Locate the cell with the specified text and output its (X, Y) center coordinate. 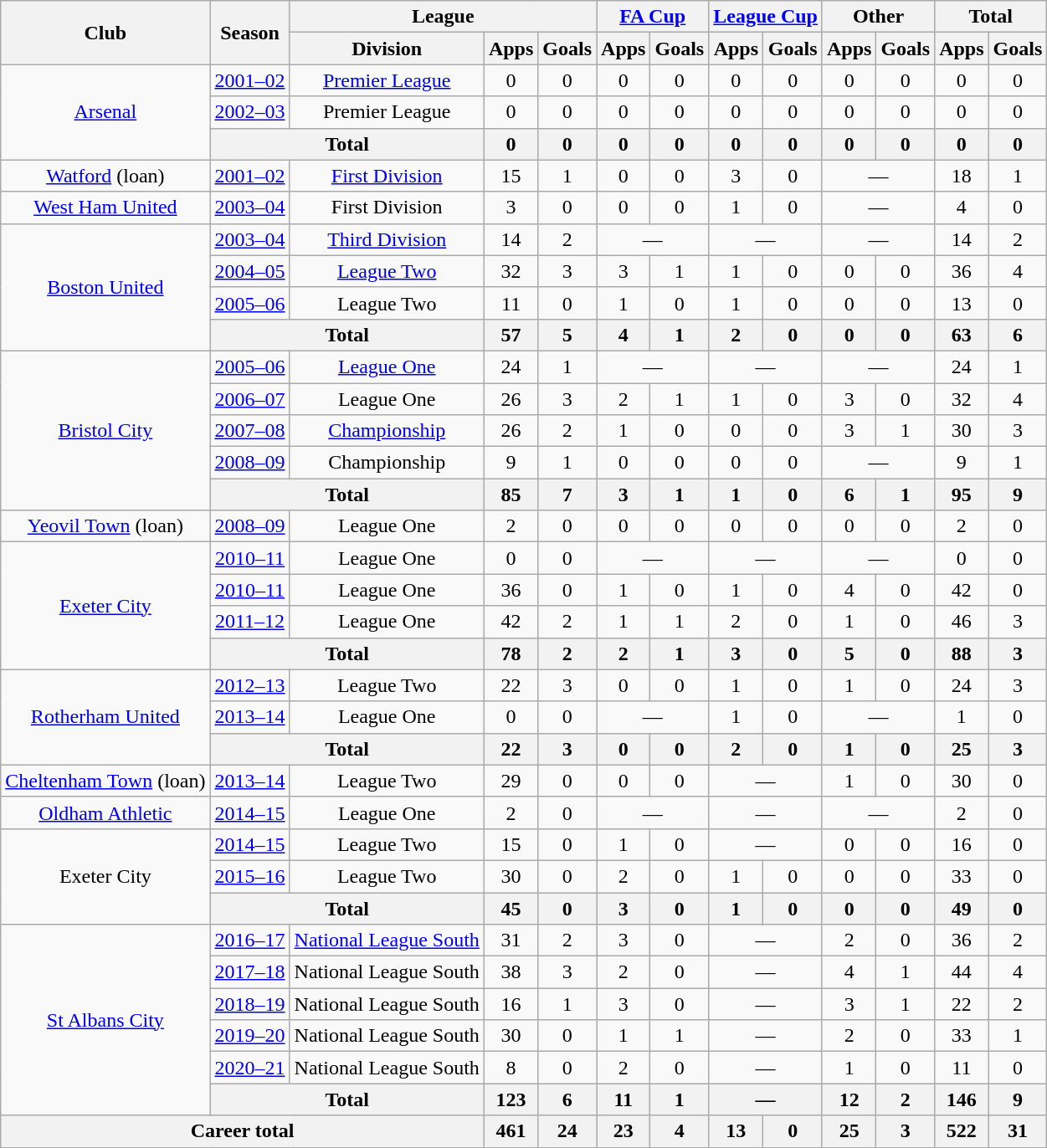
461 (511, 1131)
2018–19 (249, 1004)
Oldham Athletic (105, 812)
2020–21 (249, 1068)
Other (878, 17)
18 (962, 176)
95 (962, 495)
2017–18 (249, 972)
88 (962, 653)
Arsenal (105, 112)
Cheltenham Town (loan) (105, 781)
Season (249, 33)
League Cup (766, 17)
2004–05 (249, 271)
49 (962, 908)
38 (511, 972)
FA Cup (653, 17)
Third Division (387, 239)
7 (567, 495)
Yeovil Town (loan) (105, 526)
2006–07 (249, 399)
8 (511, 1068)
85 (511, 495)
League (444, 17)
Career total (243, 1131)
78 (511, 653)
2016–17 (249, 940)
Boston United (105, 287)
West Ham United (105, 208)
23 (624, 1131)
46 (962, 622)
2011–12 (249, 622)
2019–20 (249, 1036)
Rotherham United (105, 717)
44 (962, 972)
29 (511, 781)
2002–03 (249, 112)
12 (849, 1099)
Bristol City (105, 430)
Club (105, 33)
2012–13 (249, 685)
Division (387, 49)
45 (511, 908)
2007–08 (249, 431)
123 (511, 1099)
St Albans City (105, 1020)
57 (511, 335)
2015–16 (249, 876)
63 (962, 335)
Watford (loan) (105, 176)
146 (962, 1099)
522 (962, 1131)
